Capture the cell that displays the provided text and extract its (X, Y) central coordinate. 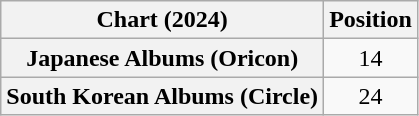
14 (371, 58)
Japanese Albums (Oricon) (162, 58)
24 (371, 96)
South Korean Albums (Circle) (162, 96)
Position (371, 20)
Chart (2024) (162, 20)
